Return (X, Y) of the center of cell containing provided text 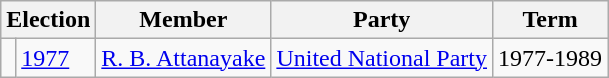
1977-1989 (550, 58)
Member (184, 20)
R. B. Attanayake (184, 58)
1977 (56, 58)
Term (550, 20)
Election (48, 20)
United National Party (382, 58)
Party (382, 20)
